Pinpoint the cell where the given text exists, returning its (X, Y) midpoint coordinate. 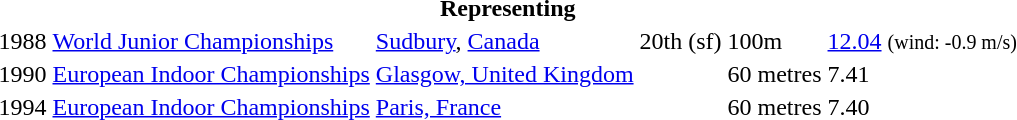
20th (sf) (680, 41)
World Junior Championships (211, 41)
100m (774, 41)
European Indoor Championships (211, 74)
Sudbury, Canada (504, 41)
60 metres (774, 74)
Glasgow, United Kingdom (504, 74)
